Return (X, Y) of the center of cell containing provided text 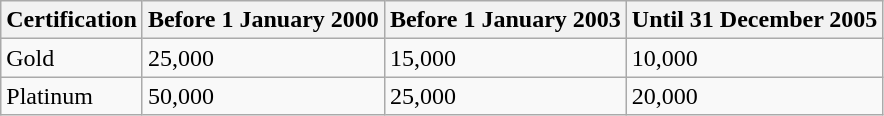
Certification (72, 20)
Platinum (72, 96)
Until 31 December 2005 (754, 20)
Gold (72, 58)
Before 1 January 2003 (505, 20)
20,000 (754, 96)
15,000 (505, 58)
Before 1 January 2000 (263, 20)
10,000 (754, 58)
50,000 (263, 96)
